Locate the cell with the specified text and output its (X, Y) center coordinate. 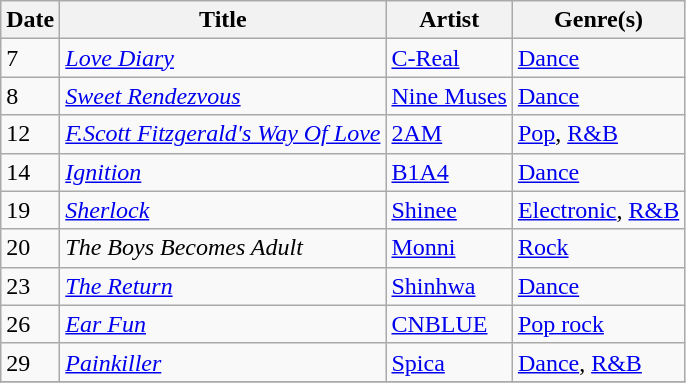
Painkiller (223, 362)
Date (30, 20)
F.Scott Fitzgerald's Way Of Love (223, 134)
19 (30, 210)
Rock (598, 248)
Pop, R&B (598, 134)
Ignition (223, 172)
Sherlock (223, 210)
Title (223, 20)
Ear Fun (223, 324)
7 (30, 58)
29 (30, 362)
Nine Muses (449, 96)
Spica (449, 362)
Shinhwa (449, 286)
Pop rock (598, 324)
Love Diary (223, 58)
Shinee (449, 210)
23 (30, 286)
C-Real (449, 58)
12 (30, 134)
Sweet Rendezvous (223, 96)
Dance, R&B (598, 362)
14 (30, 172)
8 (30, 96)
Artist (449, 20)
CNBLUE (449, 324)
26 (30, 324)
20 (30, 248)
Monni (449, 248)
Electronic, R&B (598, 210)
2AM (449, 134)
The Return (223, 286)
Genre(s) (598, 20)
B1A4 (449, 172)
The Boys Becomes Adult (223, 248)
